Return [X, Y] of the center of cell containing provided text 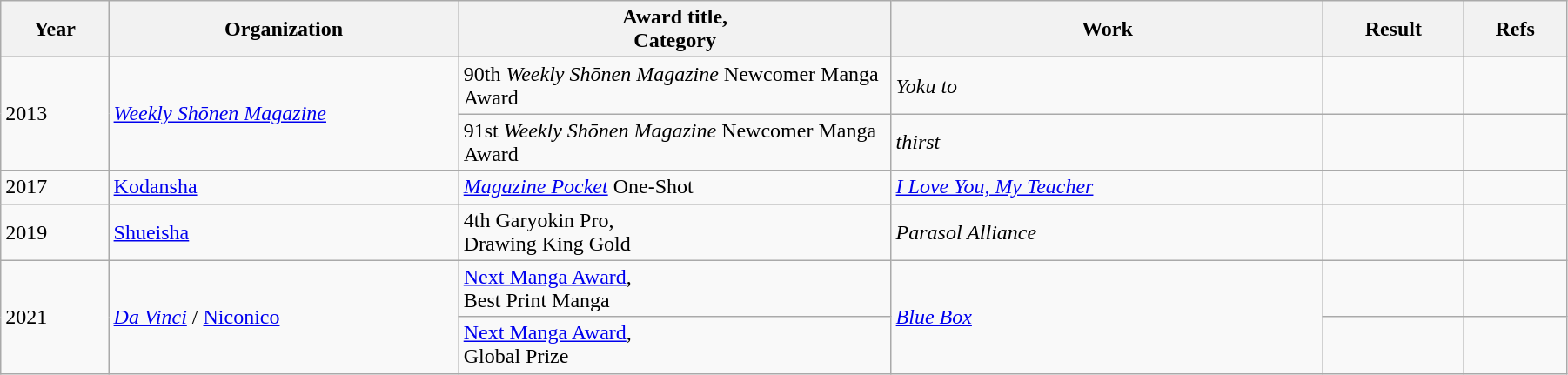
Parasol Alliance [1107, 231]
Yoku to [1107, 85]
Award title,Category [675, 30]
Refs [1516, 30]
Work [1107, 30]
thirst [1107, 143]
Result [1394, 30]
4th Garyokin Pro,Drawing King Gold [675, 231]
2021 [55, 317]
Shueisha [284, 231]
2017 [55, 187]
Kodansha [284, 187]
2019 [55, 231]
Next Manga Award,Best Print Manga [675, 289]
Year [55, 30]
Magazine Pocket One-Shot [675, 187]
91st Weekly Shōnen Magazine Newcomer Manga Award [675, 143]
Blue Box [1107, 317]
Weekly Shōnen Magazine [284, 114]
Organization [284, 30]
Da Vinci / Niconico [284, 317]
2013 [55, 114]
90th Weekly Shōnen Magazine Newcomer Manga Award [675, 85]
Next Manga Award,Global Prize [675, 345]
I Love You, My Teacher [1107, 187]
